From the cell containing the given text, extract its center point as (x, y) coordinate. 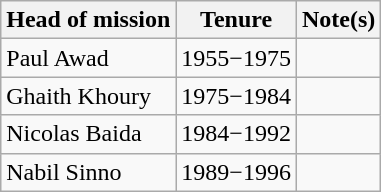
1955−1975 (236, 58)
Nabil Sinno (88, 172)
1984−1992 (236, 134)
Tenure (236, 20)
Note(s) (338, 20)
1989−1996 (236, 172)
Head of mission (88, 20)
Ghaith Khoury (88, 96)
1975−1984 (236, 96)
Paul Awad (88, 58)
Nicolas Baida (88, 134)
